Provide the [x, y] coordinate of the cell's center where the given text is located.  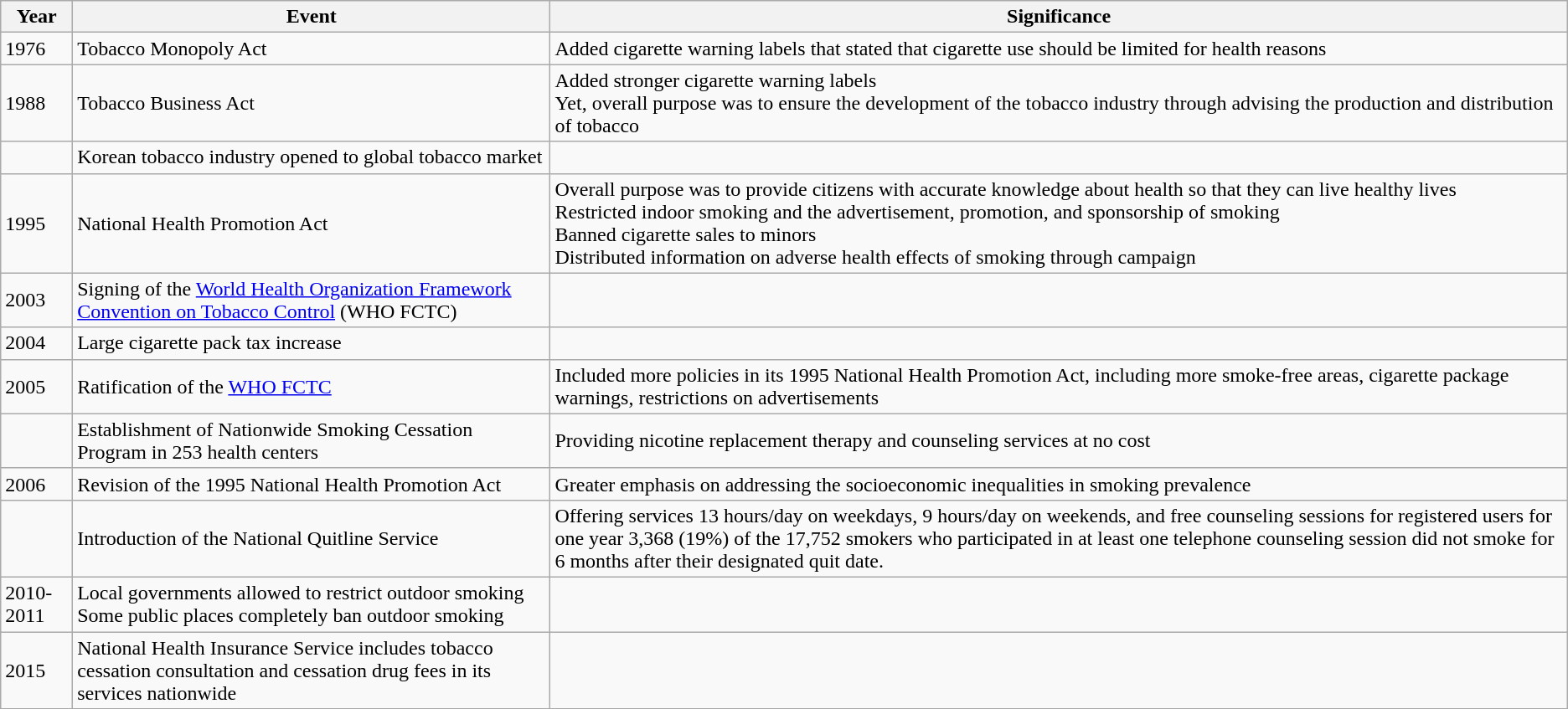
Providing nicotine replacement therapy and counseling services at no cost [1059, 440]
Introduction of the National Quitline Service [312, 538]
Ratification of the WHO FCTC [312, 387]
Signing of the World Health Organization Framework Convention on Tobacco Control (WHO FCTC) [312, 300]
2004 [37, 343]
1988 [37, 103]
Establishment of Nationwide Smoking Cessation Program in 253 health centers [312, 440]
Significance [1059, 17]
Large cigarette pack tax increase [312, 343]
Tobacco Monopoly Act [312, 49]
National Health Insurance Service includes tobacco cessation consultation and cessation drug fees in its services nationwide [312, 670]
Revision of the 1995 National Health Promotion Act [312, 484]
2010-2011 [37, 604]
2015 [37, 670]
2003 [37, 300]
1995 [37, 223]
Tobacco Business Act [312, 103]
Korean tobacco industry opened to global tobacco market [312, 157]
Event [312, 17]
Added cigarette warning labels that stated that cigarette use should be limited for health reasons [1059, 49]
2005 [37, 387]
2006 [37, 484]
Local governments allowed to restrict outdoor smokingSome public places completely ban outdoor smoking [312, 604]
1976 [37, 49]
Year [37, 17]
Greater emphasis on addressing the socioeconomic inequalities in smoking prevalence [1059, 484]
National Health Promotion Act [312, 223]
